Search for the cell housing the specified text and yield its [X, Y] center coordinate. 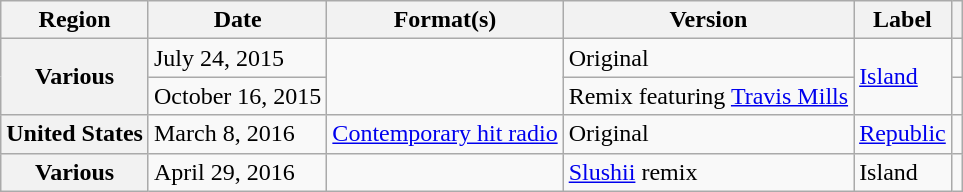
Contemporary hit radio [445, 134]
October 16, 2015 [237, 96]
Format(s) [445, 20]
Republic [903, 134]
April 29, 2016 [237, 172]
Label [903, 20]
United States [75, 134]
March 8, 2016 [237, 134]
Date [237, 20]
Slushii remix [708, 172]
Version [708, 20]
Region [75, 20]
Remix featuring Travis Mills [708, 96]
July 24, 2015 [237, 58]
